Detect which cell encompasses the target text, then output its [x, y] center coordinate. 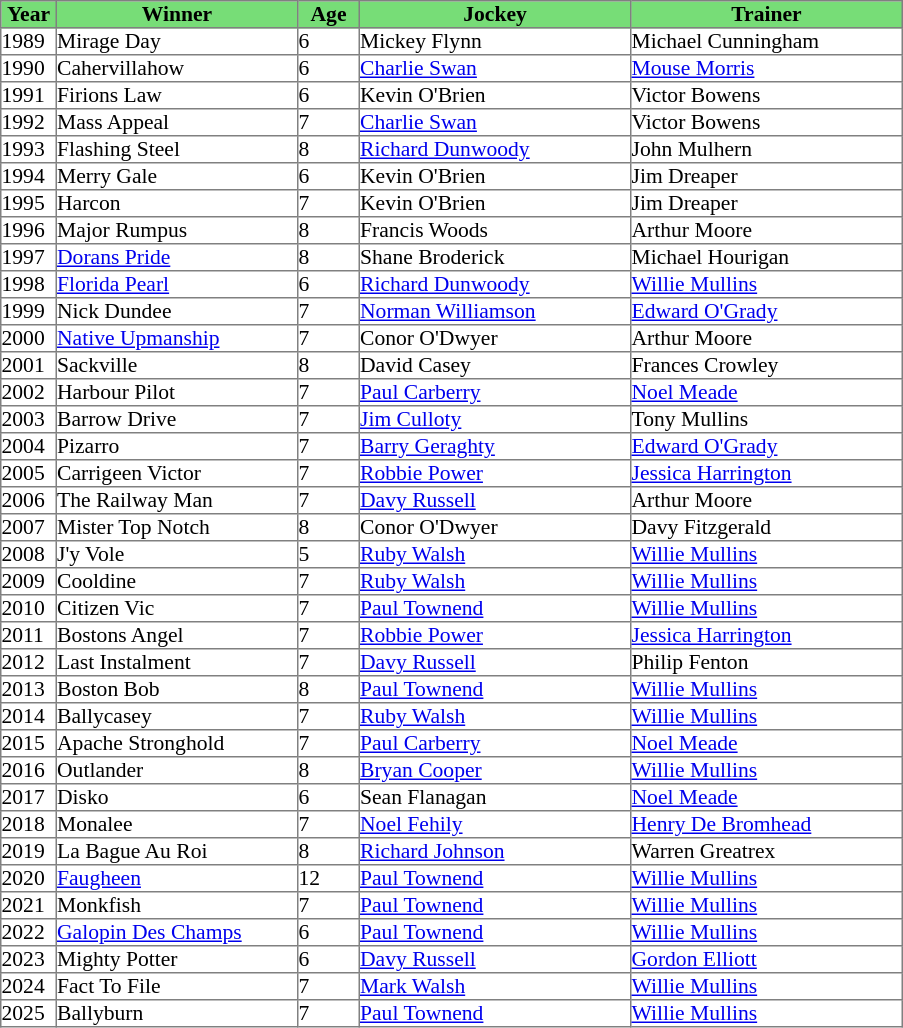
Mouse Morris [767, 68]
Firions Law [177, 96]
Bostons Angel [177, 636]
2020 [29, 878]
Merry Gale [177, 176]
David Casey [495, 366]
2023 [29, 960]
Major Rumpus [177, 230]
John Mulhern [767, 150]
Jockey [495, 14]
1996 [29, 230]
2013 [29, 690]
2000 [29, 338]
2006 [29, 500]
Monalee [177, 824]
Dorans Pride [177, 258]
Outlander [177, 770]
Year [29, 14]
Mirage Day [177, 42]
1998 [29, 284]
J'y Vole [177, 554]
Monkfish [177, 906]
Flashing Steel [177, 150]
2022 [29, 932]
2004 [29, 446]
Pizarro [177, 446]
Boston Bob [177, 690]
2017 [29, 798]
2024 [29, 986]
Galopin Des Champs [177, 932]
Mark Walsh [495, 986]
Francis Woods [495, 230]
Bryan Cooper [495, 770]
1989 [29, 42]
Citizen Vic [177, 608]
Mass Appeal [177, 122]
5 [329, 554]
Davy Fitzgerald [767, 528]
1992 [29, 122]
1994 [29, 176]
Florida Pearl [177, 284]
Barry Geraghty [495, 446]
Cahervillahow [177, 68]
Frances Crowley [767, 366]
1999 [29, 312]
2025 [29, 1014]
Ballycasey [177, 716]
The Railway Man [177, 500]
Shane Broderick [495, 258]
Richard Johnson [495, 852]
Mighty Potter [177, 960]
2015 [29, 744]
Mister Top Notch [177, 528]
1997 [29, 258]
Mickey Flynn [495, 42]
Barrow Drive [177, 420]
2008 [29, 554]
2009 [29, 582]
2001 [29, 366]
1993 [29, 150]
2007 [29, 528]
2010 [29, 608]
Fact To File [177, 986]
2012 [29, 662]
Disko [177, 798]
La Bague Au Roi [177, 852]
Apache Stronghold [177, 744]
Age [329, 14]
Native Upmanship [177, 338]
Carrigeen Victor [177, 474]
Last Instalment [177, 662]
1995 [29, 204]
Harbour Pilot [177, 392]
2002 [29, 392]
Henry De Bromhead [767, 824]
Ballyburn [177, 1014]
Noel Fehily [495, 824]
Nick Dundee [177, 312]
1991 [29, 96]
Jim Culloty [495, 420]
Sackville [177, 366]
Warren Greatrex [767, 852]
Harcon [177, 204]
Tony Mullins [767, 420]
Philip Fenton [767, 662]
2018 [29, 824]
2014 [29, 716]
2003 [29, 420]
Michael Cunningham [767, 42]
Winner [177, 14]
2019 [29, 852]
2021 [29, 906]
1990 [29, 68]
2011 [29, 636]
Gordon Elliott [767, 960]
Faugheen [177, 878]
2005 [29, 474]
12 [329, 878]
Norman Williamson [495, 312]
Michael Hourigan [767, 258]
Trainer [767, 14]
2016 [29, 770]
Sean Flanagan [495, 798]
Cooldine [177, 582]
